Return the [X, Y] coordinate for the center point of the cell that contains the specified text.  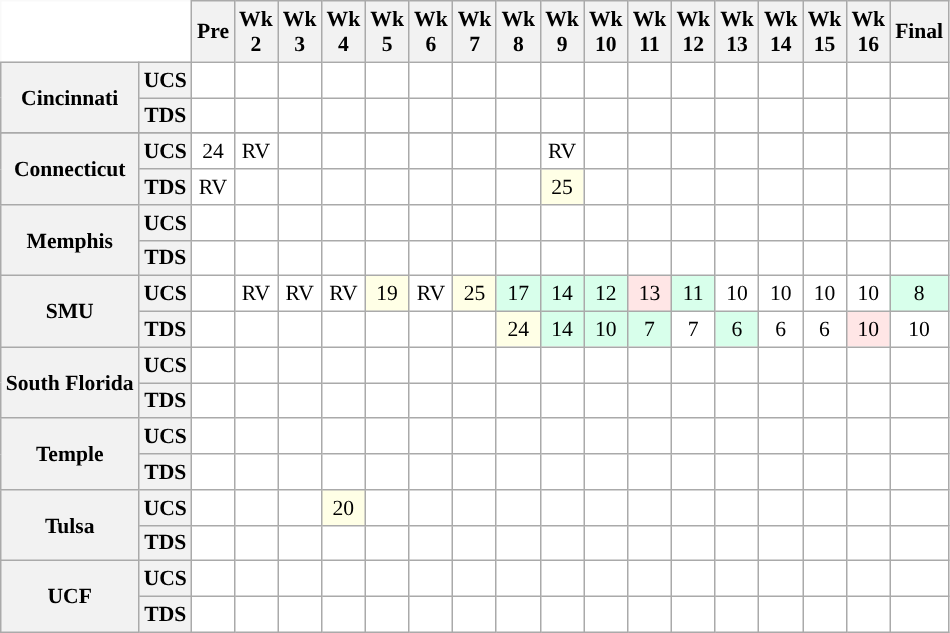
Wk7 [475, 32]
Wk8 [518, 32]
Wk9 [562, 32]
Connecticut [70, 170]
Wk3 [300, 32]
Wk4 [344, 32]
Wk12 [693, 32]
8 [919, 294]
UCF [70, 596]
Final [919, 32]
Tulsa [70, 526]
11 [693, 294]
Wk14 [781, 32]
South Florida [70, 382]
Memphis [70, 240]
Pre [213, 32]
12 [606, 294]
Wk6 [431, 32]
Wk10 [606, 32]
Wk2 [256, 32]
Wk5 [387, 32]
Wk11 [650, 32]
20 [344, 508]
Wk16 [868, 32]
13 [650, 294]
19 [387, 294]
17 [518, 294]
Wk13 [737, 32]
SMU [70, 312]
Wk15 [825, 32]
Cincinnati [70, 98]
Temple [70, 454]
